Extract the (x, y) coordinate from the center of the cell holding the provided text.  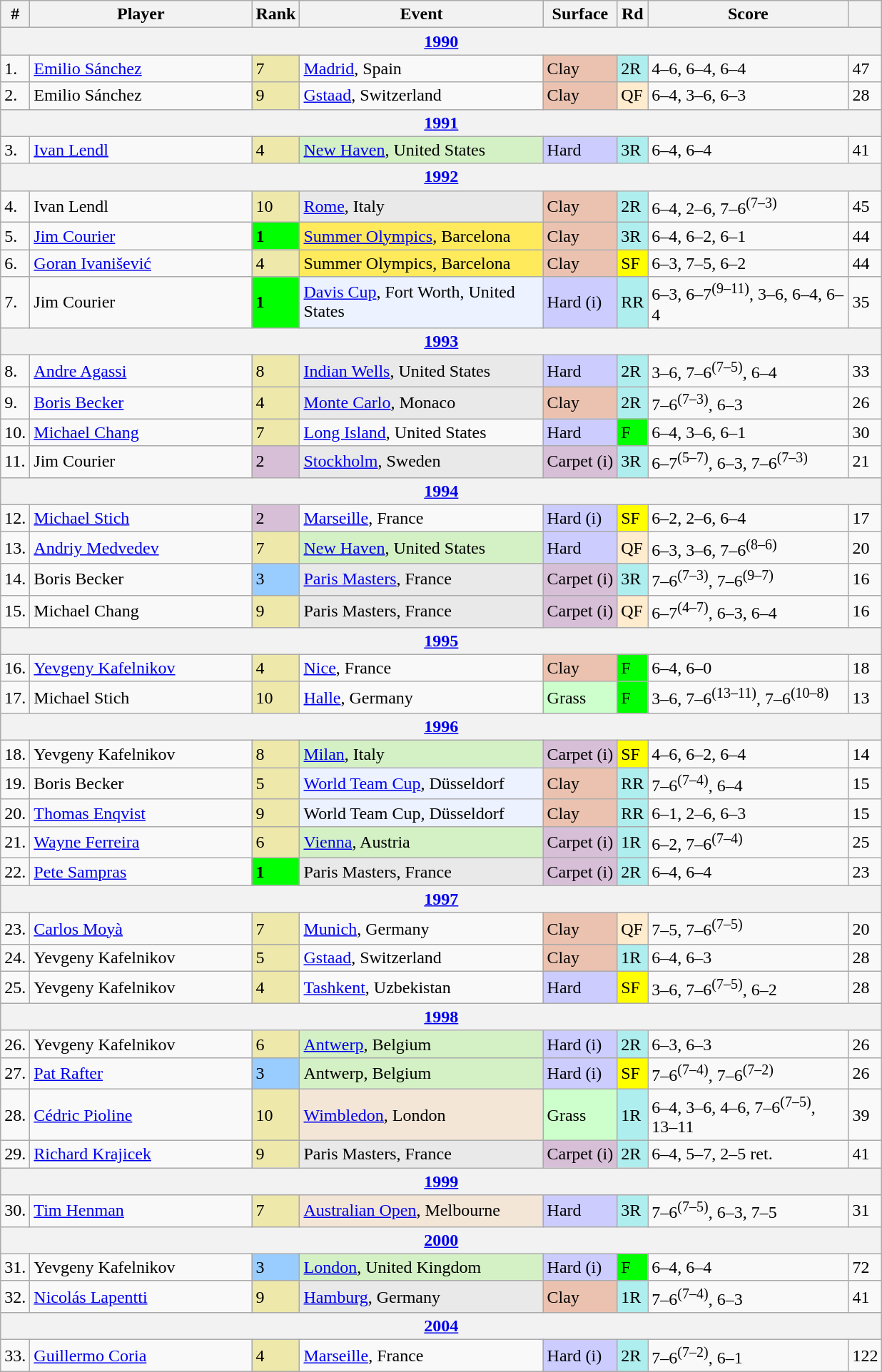
3–6, 7–6(13–11), 7–6(10–8) (748, 698)
4–6, 6–2, 6–4 (748, 754)
6–7(5–7), 6–3, 7–6(7–3) (748, 462)
45 (865, 207)
2004 (441, 1326)
35 (865, 303)
Andre Agassi (141, 371)
21. (16, 842)
Davis Cup, Fort Worth, United States (421, 303)
23. (16, 929)
10. (16, 432)
6–4, 6–2, 6–1 (748, 236)
17 (865, 518)
Milan, Italy (421, 754)
Rome, Italy (421, 207)
15. (16, 611)
1990 (441, 41)
1. (16, 68)
6–7(4–7), 6–3, 6–4 (748, 611)
7–5, 7–6(7–5) (748, 929)
1992 (441, 177)
6–2, 7–6(7–4) (748, 842)
33 (865, 371)
122 (865, 1356)
Richard Krajicek (141, 1154)
5. (16, 236)
13. (16, 548)
30 (865, 432)
6–2, 2–6, 6–4 (748, 518)
Event (421, 14)
Long Island, United States (421, 432)
London, United Kingdom (421, 1267)
6–3, 7–5, 6–2 (748, 263)
30. (16, 1211)
6–3, 6–7(9–11), 3–6, 6–4, 6–4 (748, 303)
Monte Carlo, Monaco (421, 402)
6. (16, 263)
1996 (441, 727)
6–4, 6–3 (748, 958)
6–4, 6–0 (748, 668)
6–3, 3–6, 7–6(8–6) (748, 548)
Andriy Medvedev (141, 548)
26. (16, 1044)
Madrid, Spain (421, 68)
25 (865, 842)
6–1, 2–6, 6–3 (748, 813)
6–4, 3–6, 4–6, 7–6(7–5), 13–11 (748, 1115)
24. (16, 958)
Indian Wells, United States (421, 371)
22. (16, 872)
32. (16, 1297)
7. (16, 303)
7–6(7–4), 7–6(7–2) (748, 1073)
Australian Open, Melbourne (421, 1211)
1991 (441, 123)
Carlos Moyà (141, 929)
3. (16, 150)
47 (865, 68)
6–3, 6–3 (748, 1044)
Munich, Germany (421, 929)
25. (16, 987)
14. (16, 579)
33. (16, 1356)
4–6, 6–4, 6–4 (748, 68)
29. (16, 1154)
17. (16, 698)
Vienna, Austria (421, 842)
Pete Sampras (141, 872)
1993 (441, 341)
7–6(7–4), 6–3 (748, 1297)
Halle, Germany (421, 698)
8. (16, 371)
Goran Ivanišević (141, 263)
Score (748, 14)
12. (16, 518)
1994 (441, 491)
4. (16, 207)
Wayne Ferreira (141, 842)
72 (865, 1267)
6–4, 3–6, 6–1 (748, 432)
Cédric Pioline (141, 1115)
Wimbledon, London (421, 1115)
2. (16, 96)
20. (16, 813)
# (16, 14)
16. (16, 668)
7–6(7–2), 6–1 (748, 1356)
7–6(7–4), 6–4 (748, 783)
Stockholm, Sweden (421, 462)
31 (865, 1211)
Guillermo Coria (141, 1356)
18. (16, 754)
Tim Henman (141, 1211)
Player (141, 14)
2000 (441, 1240)
Surface (580, 14)
1998 (441, 1017)
14 (865, 754)
6–4, 5–7, 2–5 ret. (748, 1154)
13 (865, 698)
18 (865, 668)
Tashkent, Uzbekistan (421, 987)
3–6, 7–6(7–5), 6–4 (748, 371)
19. (16, 783)
1997 (441, 899)
7–6(7–3), 6–3 (748, 402)
7–6(7–5), 6–3, 7–5 (748, 1211)
27. (16, 1073)
Rank (275, 14)
7–6(7–3), 7–6(9–7) (748, 579)
Thomas Enqvist (141, 813)
28. (16, 1115)
23 (865, 872)
9. (16, 402)
Pat Rafter (141, 1073)
Rd (632, 14)
Nicolás Lapentti (141, 1297)
Nice, France (421, 668)
3–6, 7–6(7–5), 6–2 (748, 987)
39 (865, 1115)
Hamburg, Germany (421, 1297)
11. (16, 462)
1995 (441, 641)
1999 (441, 1182)
6–4, 2–6, 7–6(7–3) (748, 207)
21 (865, 462)
6–4, 3–6, 6–3 (748, 96)
31. (16, 1267)
